From the cell containing the given text, extract its center point as [x, y] coordinate. 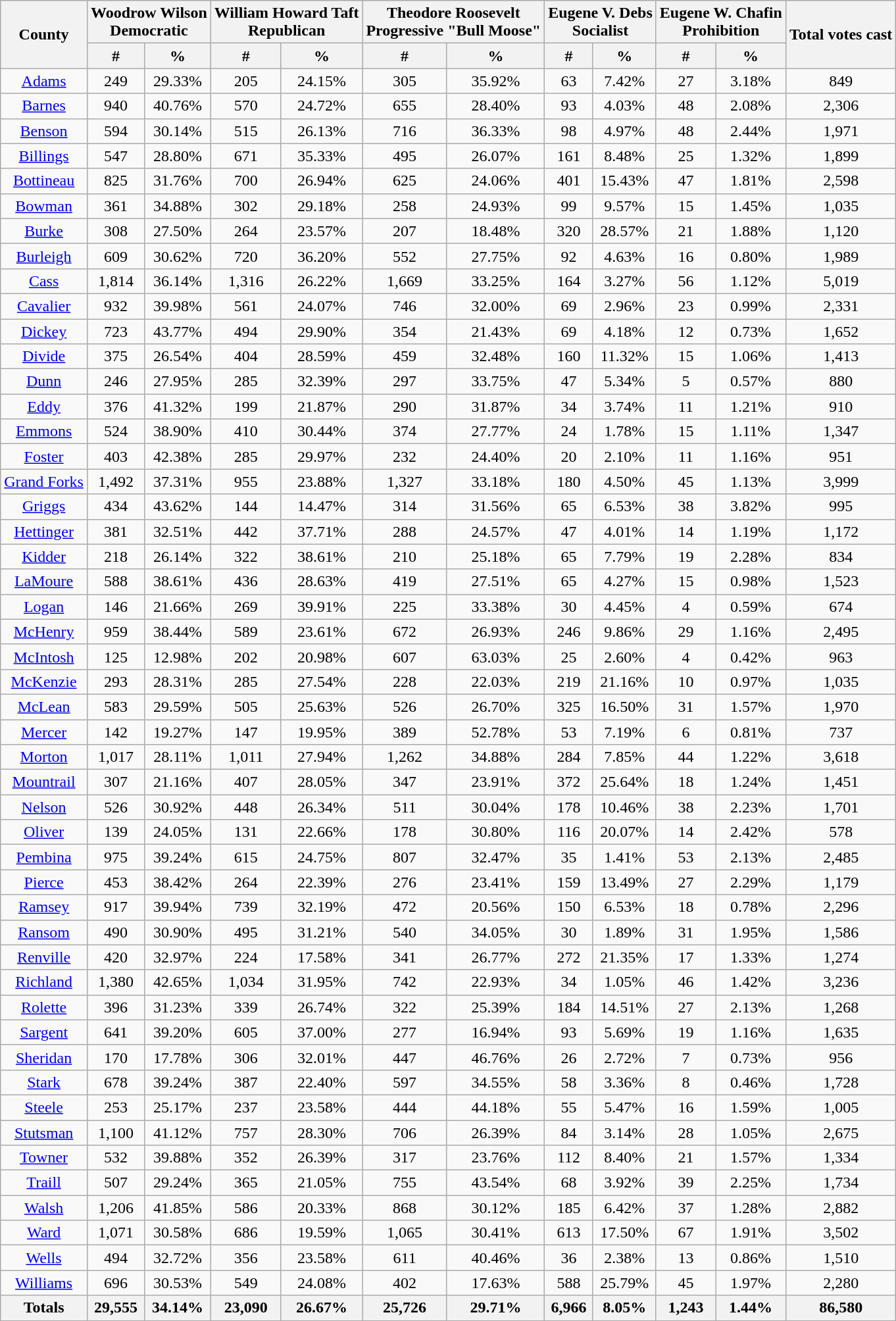
Sargent [44, 1032]
Benson [44, 131]
354 [405, 331]
317 [405, 1158]
3,618 [841, 757]
442 [246, 532]
570 [246, 106]
125 [116, 657]
44.18% [495, 1107]
389 [405, 732]
1,005 [841, 1107]
42.65% [178, 982]
32.72% [178, 1258]
40.46% [495, 1258]
42.38% [178, 457]
Towner [44, 1158]
0.86% [751, 1258]
625 [405, 181]
975 [116, 857]
131 [246, 832]
6,966 [568, 1308]
2,675 [841, 1132]
1,071 [116, 1233]
26.93% [495, 632]
112 [568, 1158]
959 [116, 632]
26.77% [495, 957]
37.00% [322, 1032]
21.05% [322, 1183]
607 [405, 657]
8.40% [624, 1158]
Eddy [44, 407]
25.64% [624, 782]
35.92% [495, 81]
35.33% [322, 156]
29.24% [178, 1183]
549 [246, 1283]
2,331 [841, 306]
2,882 [841, 1208]
1,635 [841, 1032]
McLean [44, 707]
Eugene V. DebsSocialist [601, 22]
868 [405, 1208]
6.42% [624, 1208]
232 [405, 457]
Eugene W. ChafinProhibition [721, 22]
29.71% [495, 1308]
32.19% [322, 907]
13.49% [624, 882]
306 [246, 1057]
940 [116, 106]
24.75% [322, 857]
10 [685, 682]
27.75% [495, 256]
755 [405, 1183]
1,669 [405, 281]
1,380 [116, 982]
1,970 [841, 707]
39.91% [322, 607]
Oliver [44, 832]
578 [841, 832]
25.39% [495, 1007]
505 [246, 707]
County [44, 34]
2,280 [841, 1283]
29.97% [322, 457]
Dunn [44, 382]
Kidder [44, 557]
56 [685, 281]
27.77% [495, 432]
Woodrow WilsonDemocratic [149, 22]
3.92% [624, 1183]
Pembina [44, 857]
583 [116, 707]
99 [568, 206]
1,327 [405, 482]
561 [246, 306]
63.03% [495, 657]
249 [116, 81]
4.03% [624, 106]
1,206 [116, 1208]
3.27% [624, 281]
834 [841, 557]
86,580 [841, 1308]
30.41% [495, 1233]
Total votes cast [841, 34]
720 [246, 256]
609 [116, 256]
12 [685, 331]
4.18% [624, 331]
472 [405, 907]
0.81% [751, 732]
1,274 [841, 957]
290 [405, 407]
Wells [44, 1258]
Rolette [44, 1007]
18.48% [495, 231]
1.44% [751, 1308]
1,971 [841, 131]
1,510 [841, 1258]
37 [685, 1208]
404 [246, 357]
757 [246, 1132]
0.80% [751, 256]
1,989 [841, 256]
26.70% [495, 707]
284 [568, 757]
23.88% [322, 482]
586 [246, 1208]
0.42% [751, 657]
308 [116, 231]
12.98% [178, 657]
46.76% [495, 1057]
1.41% [624, 857]
381 [116, 532]
597 [405, 1082]
1,268 [841, 1007]
1.45% [751, 206]
38.42% [178, 882]
723 [116, 331]
202 [246, 657]
Nelson [44, 807]
24.08% [322, 1283]
376 [116, 407]
46 [685, 982]
17 [685, 957]
8 [685, 1082]
39.88% [178, 1158]
9.57% [624, 206]
674 [841, 607]
17.50% [624, 1233]
33.38% [495, 607]
199 [246, 407]
31.23% [178, 1007]
31.56% [495, 507]
43.54% [495, 1183]
3,502 [841, 1233]
1.28% [751, 1208]
490 [116, 932]
356 [246, 1258]
1.59% [751, 1107]
24.72% [322, 106]
24.05% [178, 832]
4.97% [624, 131]
205 [246, 81]
31.21% [322, 932]
17.78% [178, 1057]
0.57% [751, 382]
185 [568, 1208]
1.32% [751, 156]
672 [405, 632]
150 [568, 907]
0.98% [751, 582]
5,019 [841, 281]
1.33% [751, 957]
28.05% [322, 782]
32.51% [178, 532]
23 [685, 306]
955 [246, 482]
25.18% [495, 557]
Cavalier [44, 306]
23,090 [246, 1308]
67 [685, 1233]
26.34% [322, 807]
20 [568, 457]
1.88% [751, 231]
716 [405, 131]
39 [685, 1183]
26.07% [495, 156]
McHenry [44, 632]
Sheridan [44, 1057]
3.14% [624, 1132]
2.25% [751, 1183]
22.39% [322, 882]
30.12% [495, 1208]
686 [246, 1233]
420 [116, 957]
365 [246, 1183]
Morton [44, 757]
22.93% [495, 982]
20.07% [624, 832]
1,065 [405, 1233]
1,347 [841, 432]
39.20% [178, 1032]
2.10% [624, 457]
3,999 [841, 482]
28.31% [178, 682]
24 [568, 432]
1.89% [624, 932]
374 [405, 432]
16.50% [624, 707]
36.20% [322, 256]
453 [116, 882]
21.66% [178, 607]
387 [246, 1082]
38.90% [178, 432]
540 [405, 932]
1,492 [116, 482]
28.57% [624, 231]
700 [246, 181]
1.42% [751, 982]
1,652 [841, 331]
1,586 [841, 932]
32.00% [495, 306]
Ward [44, 1233]
32.39% [322, 382]
24.07% [322, 306]
4.50% [624, 482]
1,120 [841, 231]
32.47% [495, 857]
401 [568, 181]
434 [116, 507]
30.62% [178, 256]
532 [116, 1158]
Bowman [44, 206]
293 [116, 682]
1,316 [246, 281]
341 [405, 957]
Totals [44, 1308]
16.94% [495, 1032]
307 [116, 782]
7 [685, 1057]
225 [405, 607]
Foster [44, 457]
1.81% [751, 181]
35 [568, 857]
14.51% [624, 1007]
26.13% [322, 131]
Walsh [44, 1208]
641 [116, 1032]
McKenzie [44, 682]
184 [568, 1007]
36.14% [178, 281]
288 [405, 532]
611 [405, 1258]
24.15% [322, 81]
910 [841, 407]
237 [246, 1107]
524 [116, 432]
23.76% [495, 1158]
1.95% [751, 932]
3.36% [624, 1082]
4.01% [624, 532]
7.85% [624, 757]
19.59% [322, 1233]
27.50% [178, 231]
0.59% [751, 607]
7.42% [624, 81]
142 [116, 732]
339 [246, 1007]
26.54% [178, 357]
21.43% [495, 331]
27.54% [322, 682]
5 [685, 382]
655 [405, 106]
1,728 [841, 1082]
410 [246, 432]
325 [568, 707]
27.94% [322, 757]
84 [568, 1132]
21.87% [322, 407]
24.93% [495, 206]
31.87% [495, 407]
32.48% [495, 357]
28.80% [178, 156]
Emmons [44, 432]
547 [116, 156]
Stark [44, 1082]
63 [568, 81]
2.23% [751, 807]
98 [568, 131]
Traill [44, 1183]
Grand Forks [44, 482]
20.33% [322, 1208]
14.47% [322, 507]
1,100 [116, 1132]
24.40% [495, 457]
Stutsman [44, 1132]
19.95% [322, 732]
2.29% [751, 882]
29.33% [178, 81]
352 [246, 1158]
33.25% [495, 281]
30.90% [178, 932]
1,017 [116, 757]
361 [116, 206]
552 [405, 256]
25,726 [405, 1308]
1.97% [751, 1283]
30.80% [495, 832]
917 [116, 907]
28 [685, 1132]
1,172 [841, 532]
2.28% [751, 557]
Steele [44, 1107]
Williams [44, 1283]
1,523 [841, 582]
1.12% [751, 281]
1,701 [841, 807]
1.21% [751, 407]
224 [246, 957]
27.51% [495, 582]
36 [568, 1258]
Mercer [44, 732]
32.01% [322, 1057]
28.63% [322, 582]
146 [116, 607]
7.79% [624, 557]
932 [116, 306]
Renville [44, 957]
30.92% [178, 807]
5.47% [624, 1107]
180 [568, 482]
33.75% [495, 382]
696 [116, 1283]
26.14% [178, 557]
269 [246, 607]
44 [685, 757]
Burke [44, 231]
26 [568, 1057]
17.63% [495, 1283]
Richland [44, 982]
25.79% [624, 1283]
1.11% [751, 432]
Griggs [44, 507]
15.43% [624, 181]
444 [405, 1107]
43.77% [178, 331]
207 [405, 231]
706 [405, 1132]
0.99% [751, 306]
407 [246, 782]
403 [116, 457]
6 [685, 732]
2.08% [751, 106]
613 [568, 1233]
1.06% [751, 357]
29.18% [322, 206]
30.53% [178, 1283]
Barnes [44, 106]
25.63% [322, 707]
746 [405, 306]
43.62% [178, 507]
30.14% [178, 131]
27.95% [178, 382]
37.31% [178, 482]
4.63% [624, 256]
30.44% [322, 432]
22.66% [322, 832]
22.40% [322, 1082]
28.40% [495, 106]
31.95% [322, 982]
26.22% [322, 281]
1.78% [624, 432]
880 [841, 382]
253 [116, 1107]
8.48% [624, 156]
40.76% [178, 106]
26.67% [322, 1308]
34.14% [178, 1308]
24.57% [495, 532]
2.38% [624, 1258]
825 [116, 181]
218 [116, 557]
161 [568, 156]
2,485 [841, 857]
5.34% [624, 382]
1,243 [685, 1308]
459 [405, 357]
1,034 [246, 982]
23.57% [322, 231]
24.06% [495, 181]
258 [405, 206]
956 [841, 1057]
LaMoure [44, 582]
1,262 [405, 757]
164 [568, 281]
8.05% [624, 1308]
1,334 [841, 1158]
McIntosh [44, 657]
4.27% [624, 582]
5.69% [624, 1032]
26.74% [322, 1007]
Billings [44, 156]
615 [246, 857]
605 [246, 1032]
Bottineau [44, 181]
219 [568, 682]
39.94% [178, 907]
1,413 [841, 357]
807 [405, 857]
34.05% [495, 932]
678 [116, 1082]
1,179 [841, 882]
28.59% [322, 357]
52.78% [495, 732]
7.19% [624, 732]
9.86% [624, 632]
515 [246, 131]
2.96% [624, 306]
116 [568, 832]
448 [246, 807]
372 [568, 782]
Ransom [44, 932]
144 [246, 507]
33.18% [495, 482]
1.19% [751, 532]
38.44% [178, 632]
320 [568, 231]
11.32% [624, 357]
22.03% [495, 682]
Hettinger [44, 532]
147 [246, 732]
402 [405, 1283]
41.32% [178, 407]
25.17% [178, 1107]
29 [685, 632]
Theodore RooseveltProgressive "Bull Moose" [454, 22]
436 [246, 582]
951 [841, 457]
671 [246, 156]
4.45% [624, 607]
37.71% [322, 532]
1.22% [751, 757]
3.18% [751, 81]
2,296 [841, 907]
Divide [44, 357]
23.91% [495, 782]
2.42% [751, 832]
28.30% [322, 1132]
Cass [44, 281]
1.24% [751, 782]
31.76% [178, 181]
0.46% [751, 1082]
396 [116, 1007]
0.78% [751, 907]
272 [568, 957]
1.13% [751, 482]
55 [568, 1107]
3.82% [751, 507]
Logan [44, 607]
Mountrail [44, 782]
1,011 [246, 757]
68 [568, 1183]
41.85% [178, 1208]
507 [116, 1183]
3,236 [841, 982]
160 [568, 357]
594 [116, 131]
20.98% [322, 657]
10.46% [624, 807]
1.91% [751, 1233]
30.58% [178, 1233]
1,734 [841, 1183]
92 [568, 256]
1,899 [841, 156]
58 [568, 1082]
34.55% [495, 1082]
29.59% [178, 707]
17.58% [322, 957]
23.61% [322, 632]
347 [405, 782]
419 [405, 582]
Pierce [44, 882]
Burleigh [44, 256]
39.98% [178, 306]
742 [405, 982]
41.12% [178, 1132]
2,306 [841, 106]
139 [116, 832]
849 [841, 81]
28.11% [178, 757]
228 [405, 682]
30.04% [495, 807]
2.60% [624, 657]
19.27% [178, 732]
276 [405, 882]
963 [841, 657]
20.56% [495, 907]
589 [246, 632]
1,451 [841, 782]
29.90% [322, 331]
2.44% [751, 131]
3.74% [624, 407]
13 [685, 1258]
32.97% [178, 957]
2,598 [841, 181]
375 [116, 357]
277 [405, 1032]
26.94% [322, 181]
Adams [44, 81]
21.35% [624, 957]
0.97% [751, 682]
36.33% [495, 131]
William Howard TaftRepublican [287, 22]
23.41% [495, 882]
1,814 [116, 281]
511 [405, 807]
210 [405, 557]
159 [568, 882]
29,555 [116, 1308]
Ramsey [44, 907]
995 [841, 507]
2.72% [624, 1057]
170 [116, 1057]
314 [405, 507]
447 [405, 1057]
Dickey [44, 331]
297 [405, 382]
302 [246, 206]
737 [841, 732]
2,495 [841, 632]
305 [405, 81]
739 [246, 907]
